Return the (X, Y) coordinate for the center point of the cell that contains the specified text.  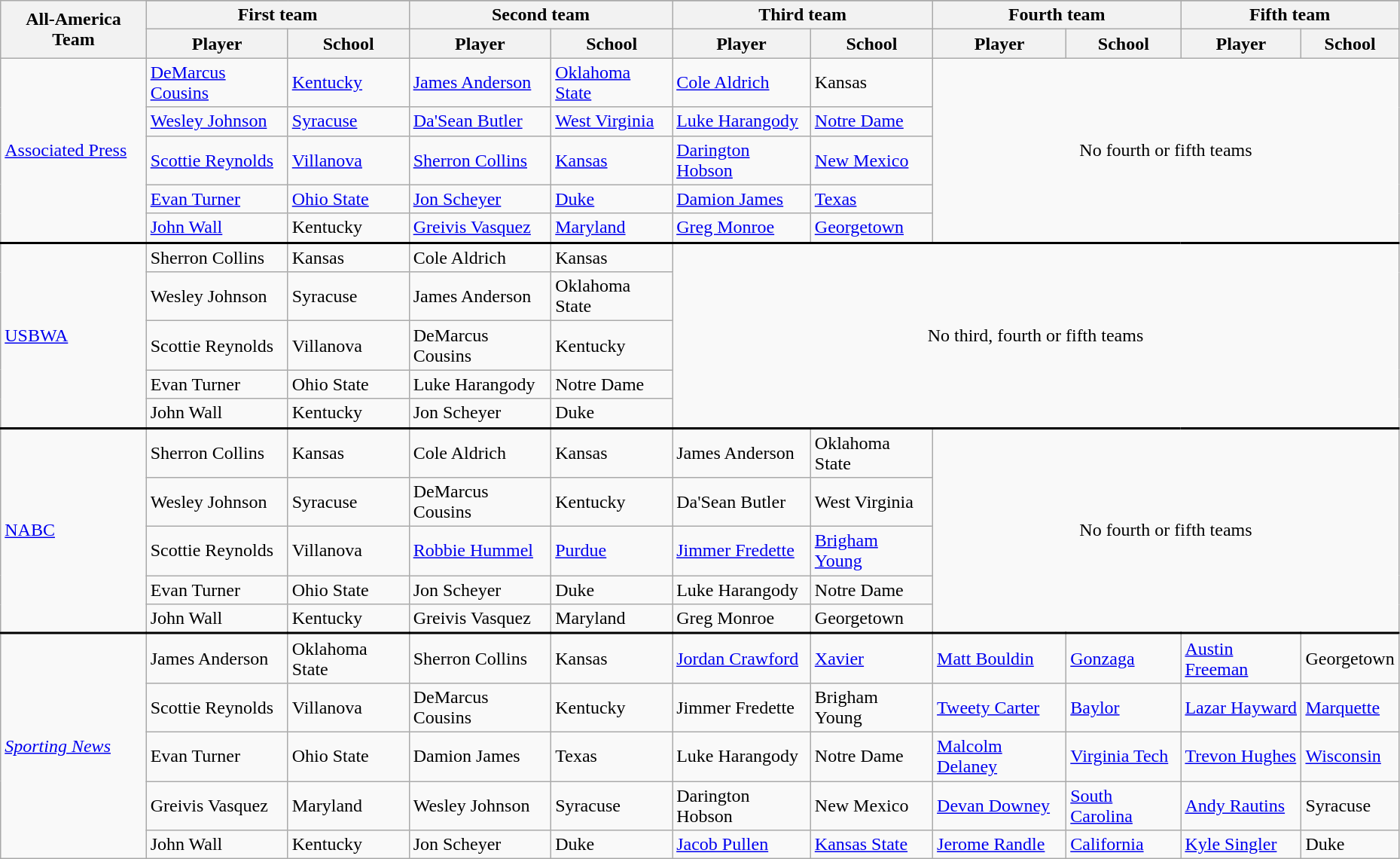
Matt Bouldin (1000, 659)
Fourth team (1057, 15)
First team (277, 15)
Kyle Singler (1241, 845)
Baylor (1124, 707)
Andy Rautins (1241, 805)
Devan Downey (1000, 805)
Austin Freeman (1241, 659)
Trevon Hughes (1241, 757)
NABC (74, 530)
Marquette (1350, 707)
Associated Press (74, 151)
Kansas State (871, 845)
Jacob Pullen (742, 845)
Wisconsin (1350, 757)
Fifth team (1289, 15)
Xavier (871, 659)
Virginia Tech (1124, 757)
No third, fourth or fifth teams (1036, 335)
USBWA (74, 335)
Robbie Hummel (480, 552)
South Carolina (1124, 805)
All-America Team (74, 29)
Malcolm Delaney (1000, 757)
Sporting News (74, 746)
Jerome Randle (1000, 845)
Third team (803, 15)
Jordan Crawford (742, 659)
California (1124, 845)
Gonzaga (1124, 659)
Second team (541, 15)
Tweety Carter (1000, 707)
Purdue (612, 552)
Lazar Hayward (1241, 707)
